Identify which cell holds the provided text, then report its [X, Y] central coordinate. 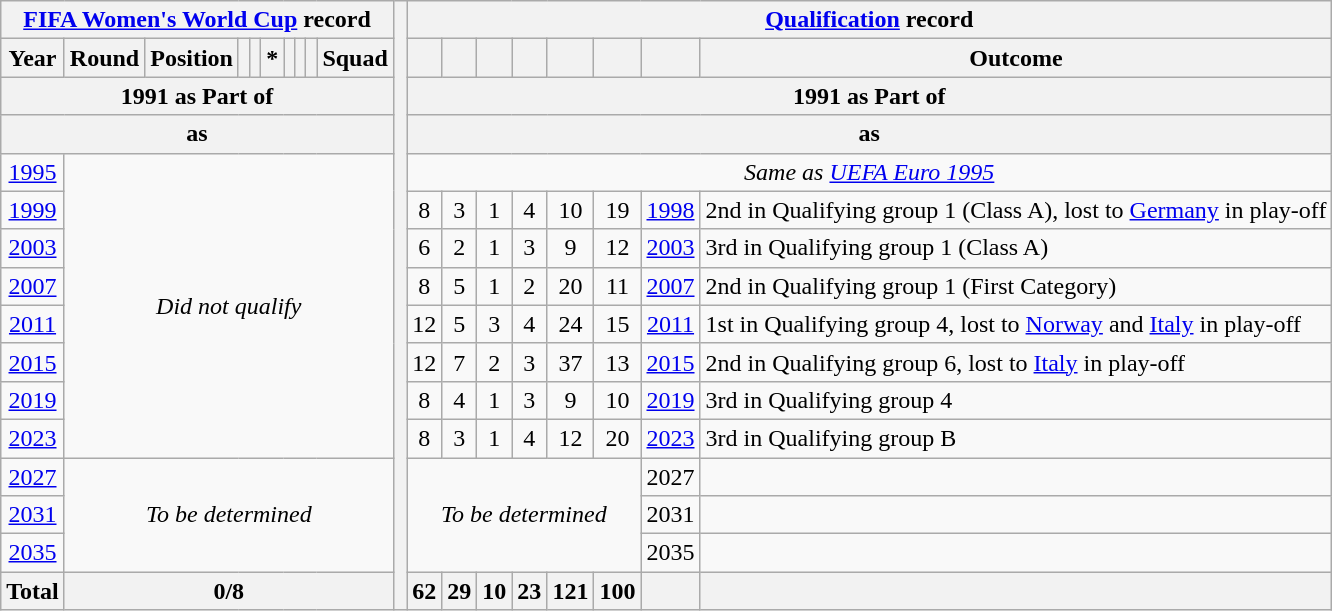
Round [104, 58]
Year [33, 58]
29 [460, 591]
Qualification record [870, 20]
11 [618, 286]
2nd in Qualifying group 1 (First Category) [1016, 286]
62 [424, 591]
3rd in Qualifying group 4 [1016, 400]
13 [618, 362]
37 [570, 362]
7 [460, 362]
* [272, 58]
2nd in Qualifying group 1 (Class A), lost to Germany in play-off [1016, 210]
19 [618, 210]
Outcome [1016, 58]
0/8 [228, 591]
1995 [33, 172]
121 [570, 591]
1st in Qualifying group 4, lost to Norway and Italy in play-off [1016, 324]
15 [618, 324]
3rd in Qualifying group B [1016, 438]
Same as UEFA Euro 1995 [870, 172]
6 [424, 248]
Did not qualify [228, 305]
23 [530, 591]
FIFA Women's World Cup record [198, 20]
Total [33, 591]
3rd in Qualifying group 1 (Class A) [1016, 248]
1998 [670, 210]
Position [192, 58]
100 [618, 591]
2nd in Qualifying group 6, lost to Italy in play-off [1016, 362]
Squad [355, 58]
24 [570, 324]
1999 [33, 210]
